Capture the cell that displays the provided text and extract its [x, y] central coordinate. 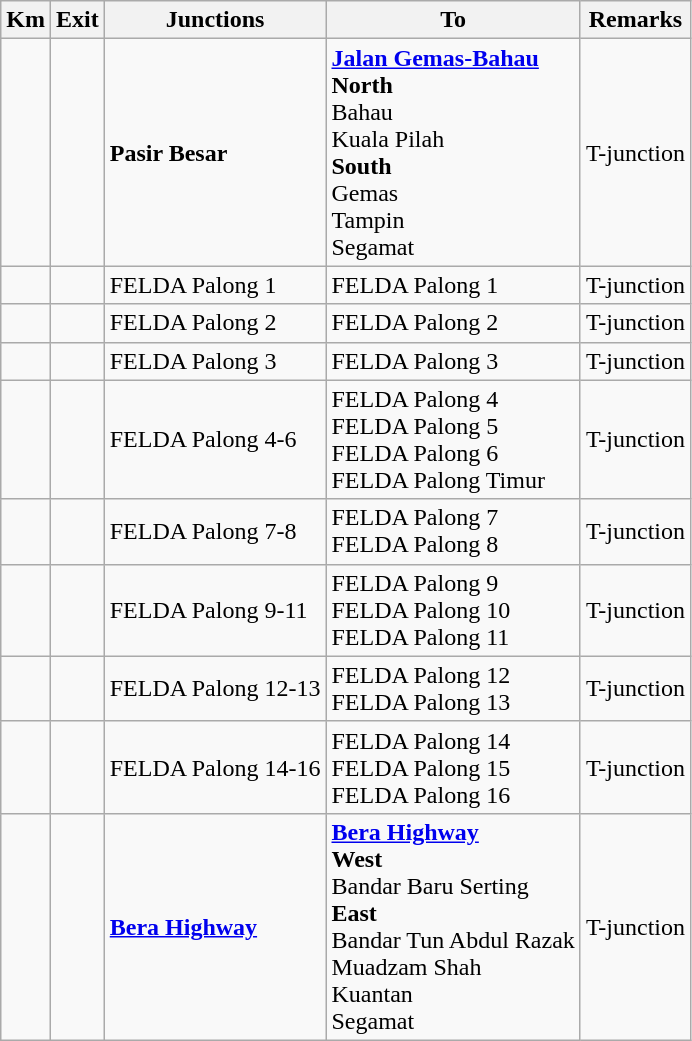
FELDA Palong 4 FELDA Palong 5 FELDA Palong 6 FELDA Palong Timur [453, 440]
Km [26, 20]
Bera HighwayWest Bandar Baru SertingEast Bandar Tun Abdul Razak Muadzam Shah Kuantan Segamat [453, 926]
FELDA Palong 12-13 [215, 688]
Exit [77, 20]
Jalan Gemas-BahauNorth Bahau Kuala PilahSouth Gemas Tampin Segamat [453, 152]
FELDA Palong 14-16 [215, 767]
Junctions [215, 20]
To [453, 20]
FELDA Palong 9-11 [215, 610]
Bera Highway [215, 926]
FELDA Palong 7-8 [215, 532]
FELDA Palong 7 FELDA Palong 8 [453, 532]
FELDA Palong 9 FELDA Palong 10 FELDA Palong 11 [453, 610]
Pasir Besar [215, 152]
Remarks [635, 20]
FELDA Palong 12 FELDA Palong 13 [453, 688]
FELDA Palong 4-6 [215, 440]
FELDA Palong 14FELDA Palong 15FELDA Palong 16 [453, 767]
